Find where the given text appears and provide that cell's center as [X, Y] coordinate. 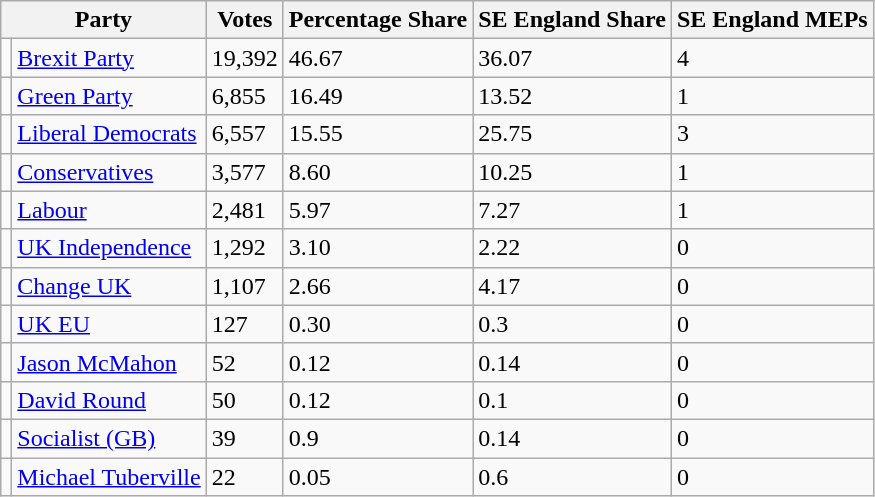
39 [244, 438]
0.3 [572, 324]
Jason McMahon [109, 362]
2.22 [572, 248]
Liberal Democrats [109, 134]
Green Party [109, 96]
10.25 [572, 172]
19,392 [244, 58]
UK EU [109, 324]
8.60 [378, 172]
5.97 [378, 210]
0.1 [572, 400]
4.17 [572, 286]
SE England Share [572, 20]
0.6 [572, 477]
46.67 [378, 58]
16.49 [378, 96]
6,557 [244, 134]
52 [244, 362]
David Round [109, 400]
22 [244, 477]
Socialist (GB) [109, 438]
0.05 [378, 477]
Conservatives [109, 172]
0.30 [378, 324]
1,107 [244, 286]
50 [244, 400]
Percentage Share [378, 20]
15.55 [378, 134]
Party [104, 20]
Brexit Party [109, 58]
SE England MEPs [772, 20]
3,577 [244, 172]
Votes [244, 20]
36.07 [572, 58]
1,292 [244, 248]
4 [772, 58]
6,855 [244, 96]
7.27 [572, 210]
3.10 [378, 248]
0.9 [378, 438]
Change UK [109, 286]
Michael Tuberville [109, 477]
2.66 [378, 286]
UK Independence [109, 248]
25.75 [572, 134]
2,481 [244, 210]
Labour [109, 210]
13.52 [572, 96]
3 [772, 134]
127 [244, 324]
